Locate the cell with the specified text and output its [X, Y] center coordinate. 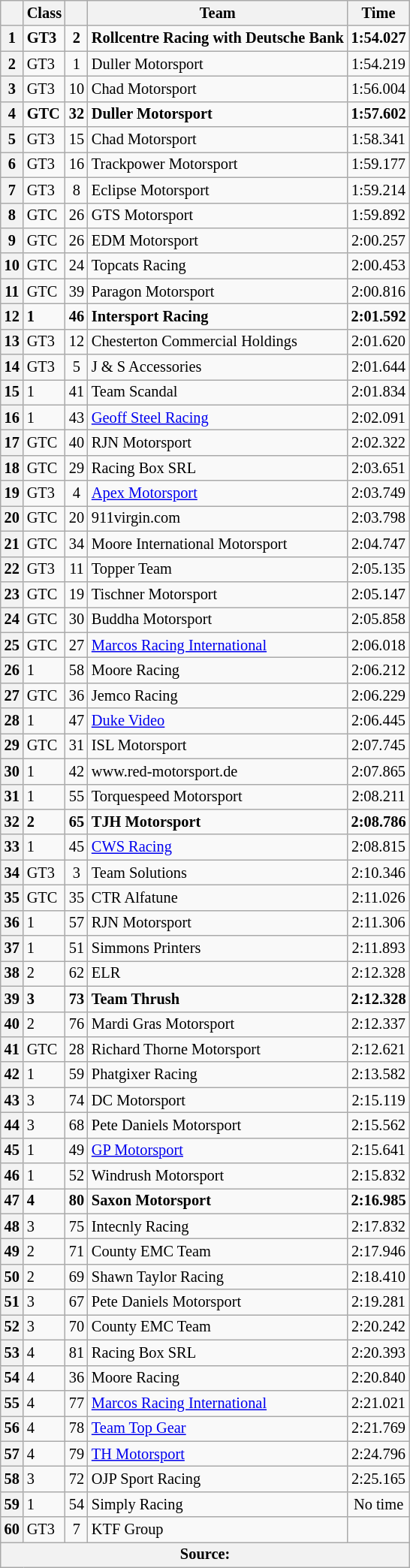
Team Scandal [218, 392]
2:08.815 [378, 847]
Buddha Motorsport [218, 620]
2:06.445 [378, 721]
DC Motorsport [218, 1100]
Simply Racing [218, 1504]
Team Top Gear [218, 1428]
2:00.816 [378, 291]
81 [77, 1352]
38 [12, 973]
Duke Video [218, 721]
60 [12, 1530]
Mardi Gras Motorsport [218, 1024]
67 [77, 1302]
53 [12, 1352]
2:10.346 [378, 873]
911virgin.com [218, 518]
2:15.119 [378, 1100]
Torquespeed Motorsport [218, 797]
Richard Thorne Motorsport [218, 1049]
2:25.165 [378, 1479]
18 [12, 468]
13 [12, 342]
2:17.832 [378, 1226]
2:01.644 [378, 367]
2:17.946 [378, 1252]
2:00.453 [378, 266]
ELR [218, 973]
14 [12, 367]
Chesterton Commercial Holdings [218, 342]
2:05.135 [378, 569]
No time [378, 1504]
2:06.212 [378, 670]
Intecnly Racing [218, 1226]
www.red-motorsport.de [218, 771]
2:13.582 [378, 1075]
Saxon Motorsport [218, 1201]
2:12.337 [378, 1024]
2:05.858 [378, 620]
2:08.211 [378, 797]
2:19.281 [378, 1302]
Windrush Motorsport [218, 1176]
Geoff Steel Racing [218, 418]
Apex Motorsport [218, 493]
73 [77, 999]
GTS Motorsport [218, 216]
Moore International Motorsport [218, 544]
69 [77, 1277]
1:59.177 [378, 164]
1:54.027 [378, 38]
Trackpower Motorsport [218, 164]
21 [12, 544]
33 [12, 847]
2:02.322 [378, 442]
2:02.091 [378, 418]
2:11.893 [378, 948]
1:57.602 [378, 114]
2:16.985 [378, 1201]
Simmons Printers [218, 948]
Team Thrush [218, 999]
2:21.769 [378, 1428]
70 [77, 1327]
68 [77, 1125]
Intersport Racing [218, 316]
2:07.865 [378, 771]
78 [77, 1428]
CTR Alfatune [218, 897]
17 [12, 442]
25 [12, 645]
Team Solutions [218, 873]
77 [77, 1403]
Class [44, 13]
2:20.242 [378, 1327]
74 [77, 1100]
6 [12, 164]
76 [77, 1024]
2:01.834 [378, 392]
2:11.306 [378, 923]
2:01.620 [378, 342]
Shawn Taylor Racing [218, 1277]
2:07.745 [378, 746]
71 [77, 1252]
CWS Racing [218, 847]
44 [12, 1125]
65 [77, 822]
2:11.026 [378, 897]
2:12.621 [378, 1049]
72 [77, 1479]
80 [77, 1201]
1:56.004 [378, 89]
2:15.641 [378, 1150]
2:05.147 [378, 594]
1:58.341 [378, 140]
75 [77, 1226]
2:03.749 [378, 493]
2:24.796 [378, 1454]
2:03.798 [378, 518]
Time [378, 13]
62 [77, 973]
Team [218, 13]
Phatgixer Racing [218, 1075]
2:15.562 [378, 1125]
2:15.832 [378, 1176]
OJP Sport Racing [218, 1479]
Source: [206, 1554]
2:08.786 [378, 822]
TJH Motorsport [218, 822]
J & S Accessories [218, 367]
2:18.410 [378, 1277]
GP Motorsport [218, 1150]
37 [12, 948]
TH Motorsport [218, 1454]
79 [77, 1454]
56 [12, 1428]
1:59.892 [378, 216]
Tischner Motorsport [218, 594]
EDM Motorsport [218, 240]
Topper Team [218, 569]
ISL Motorsport [218, 746]
22 [12, 569]
2:21.021 [378, 1403]
2:03.651 [378, 468]
1:59.214 [378, 190]
2:20.840 [378, 1378]
9 [12, 240]
23 [12, 594]
Eclipse Motorsport [218, 190]
2:06.018 [378, 645]
Jemco Racing [218, 695]
2:20.393 [378, 1352]
2:00.257 [378, 240]
1:54.219 [378, 64]
2:04.747 [378, 544]
2:01.592 [378, 316]
Paragon Motorsport [218, 291]
50 [12, 1277]
Rollcentre Racing with Deutsche Bank [218, 38]
KTF Group [218, 1530]
2:06.229 [378, 695]
48 [12, 1226]
Topcats Racing [218, 266]
